Find where the given text appears and provide that cell's center as [x, y] coordinate. 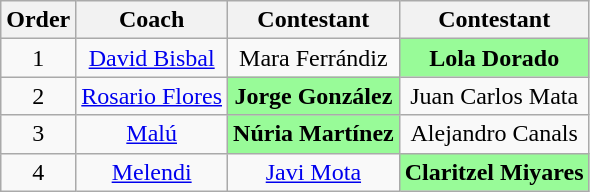
Juan Carlos Mata [494, 96]
2 [38, 96]
Coach [152, 20]
David Bisbal [152, 58]
Núria Martínez [314, 134]
Lola Dorado [494, 58]
3 [38, 134]
Order [38, 20]
4 [38, 172]
Malú [152, 134]
Alejandro Canals [494, 134]
Javi Mota [314, 172]
Jorge González [314, 96]
Mara Ferrándiz [314, 58]
1 [38, 58]
Rosario Flores [152, 96]
Claritzel Miyares [494, 172]
Melendi [152, 172]
